Find where the given text appears and provide that cell's center as (x, y) coordinate. 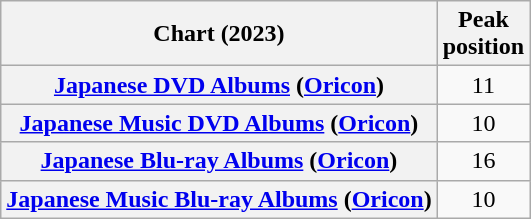
Chart (2023) (219, 34)
Japanese DVD Albums (Oricon) (219, 85)
Peakposition (483, 34)
16 (483, 161)
Japanese Music Blu-ray Albums (Oricon) (219, 199)
Japanese Music DVD Albums (Oricon) (219, 123)
11 (483, 85)
Japanese Blu-ray Albums (Oricon) (219, 161)
